Pinpoint the cell where the given text exists, returning its (x, y) midpoint coordinate. 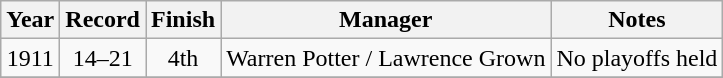
4th (184, 58)
Record (103, 20)
Finish (184, 20)
Warren Potter / Lawrence Grown (386, 58)
Manager (386, 20)
No playoffs held (637, 58)
1911 (30, 58)
Year (30, 20)
14–21 (103, 58)
Notes (637, 20)
